Determine the (x, y) coordinate at the center of the cell enclosing the given text.  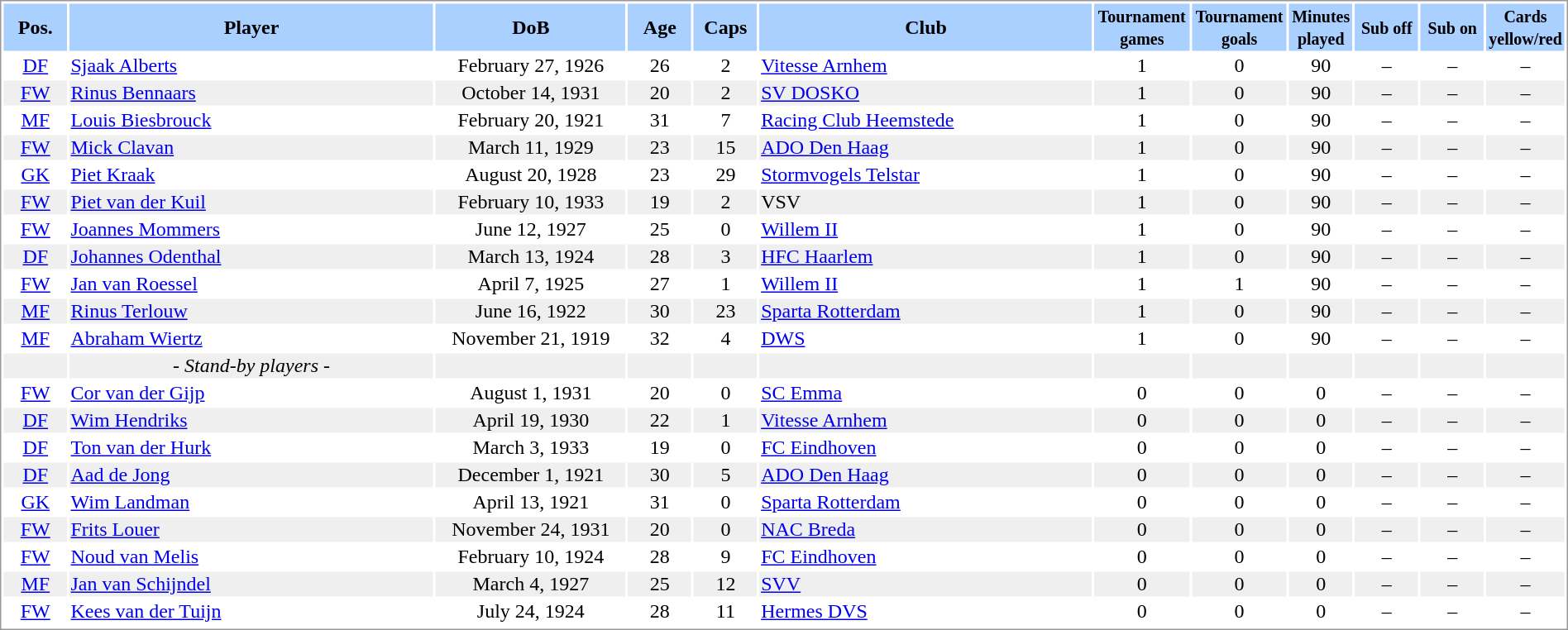
Abraham Wiertz (251, 338)
SV DOSKO (926, 93)
12 (726, 585)
March 4, 1927 (531, 585)
Wim Hendriks (251, 421)
June 16, 1922 (531, 312)
Tournamentgoals (1239, 26)
HFC Haarlem (926, 257)
3 (726, 257)
22 (660, 421)
Noud van Melis (251, 556)
Caps (726, 26)
VSV (926, 203)
October 14, 1931 (531, 93)
Mick Clavan (251, 148)
Sub on (1452, 26)
- Stand-by players - (251, 366)
4 (726, 338)
Player (251, 26)
11 (726, 611)
Cardsyellow/red (1526, 26)
DWS (926, 338)
Kees van der Tuijn (251, 611)
March 11, 1929 (531, 148)
DoB (531, 26)
March 3, 1933 (531, 447)
April 7, 1925 (531, 284)
Rinus Bennaars (251, 93)
March 13, 1924 (531, 257)
SC Emma (926, 393)
NAC Breda (926, 530)
Club (926, 26)
Piet Kraak (251, 174)
Stormvogels Telstar (926, 174)
5 (726, 475)
August 1, 1931 (531, 393)
February 10, 1933 (531, 203)
November 24, 1931 (531, 530)
Johannes Odenthal (251, 257)
15 (726, 148)
Minutesplayed (1322, 26)
Age (660, 26)
June 12, 1927 (531, 229)
Jan van Schijndel (251, 585)
Joannes Mommers (251, 229)
Piet van der Kuil (251, 203)
February 20, 1921 (531, 120)
Louis Biesbrouck (251, 120)
Cor van der Gijp (251, 393)
Hermes DVS (926, 611)
7 (726, 120)
Ton van der Hurk (251, 447)
SVV (926, 585)
Wim Landman (251, 502)
February 27, 1926 (531, 65)
July 24, 1924 (531, 611)
Sjaak Alberts (251, 65)
Rinus Terlouw (251, 312)
Pos. (35, 26)
February 10, 1924 (531, 556)
November 21, 1919 (531, 338)
Tournamentgames (1141, 26)
December 1, 1921 (531, 475)
27 (660, 284)
26 (660, 65)
April 13, 1921 (531, 502)
Frits Louer (251, 530)
Sub off (1386, 26)
April 19, 1930 (531, 421)
Racing Club Heemstede (926, 120)
Aad de Jong (251, 475)
9 (726, 556)
Jan van Roessel (251, 284)
32 (660, 338)
29 (726, 174)
August 20, 1928 (531, 174)
